Capture the cell that displays the provided text and extract its [X, Y] central coordinate. 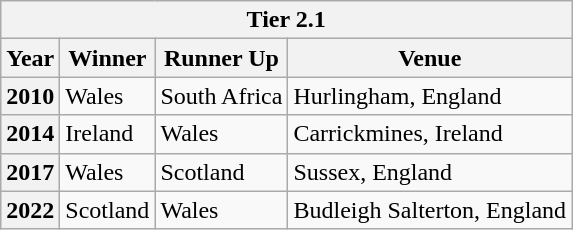
Carrickmines, Ireland [430, 134]
2010 [30, 96]
Ireland [108, 134]
South Africa [222, 96]
2014 [30, 134]
Hurlingham, England [430, 96]
Runner Up [222, 58]
Winner [108, 58]
Sussex, England [430, 172]
2022 [30, 210]
Budleigh Salterton, England [430, 210]
2017 [30, 172]
Venue [430, 58]
Year [30, 58]
Tier 2.1 [286, 20]
